Identify which cell holds the provided text, then report its (X, Y) central coordinate. 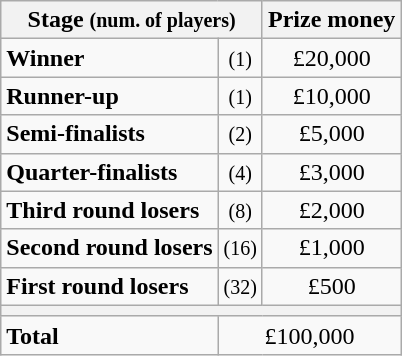
£3,000 (331, 172)
£10,000 (331, 96)
(8) (240, 210)
Third round losers (110, 210)
Second round losers (110, 248)
£5,000 (331, 134)
Prize money (331, 20)
(32) (240, 286)
Semi-finalists (110, 134)
Stage (num. of players) (132, 20)
(2) (240, 134)
Quarter-finalists (110, 172)
£100,000 (310, 335)
Total (110, 335)
£500 (331, 286)
£2,000 (331, 210)
£20,000 (331, 58)
(4) (240, 172)
(16) (240, 248)
Runner-up (110, 96)
£1,000 (331, 248)
First round losers (110, 286)
Winner (110, 58)
